Return [X, Y] of the center of cell containing provided text 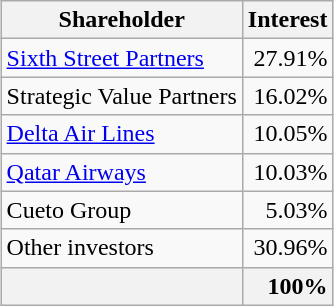
Sixth Street Partners [122, 58]
27.91% [288, 58]
Strategic Value Partners [122, 96]
10.03% [288, 172]
16.02% [288, 96]
10.05% [288, 134]
Other investors [122, 248]
Qatar Airways [122, 172]
Cueto Group [122, 210]
Shareholder [122, 20]
30.96% [288, 248]
100% [288, 286]
5.03% [288, 210]
Interest [288, 20]
Delta Air Lines [122, 134]
